For the text-containing cell, return its midpoint in (X, Y) coordinate format. 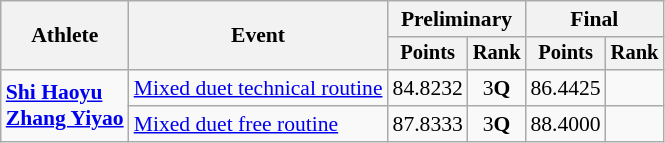
Event (258, 36)
84.8232 (428, 88)
87.8333 (428, 124)
86.4425 (565, 88)
Mixed duet technical routine (258, 88)
Mixed duet free routine (258, 124)
Shi HaoyuZhang Yiyao (65, 106)
Athlete (65, 36)
88.4000 (565, 124)
Final (594, 19)
Preliminary (457, 19)
